Scan for the cell matching the given text and deliver its (X, Y) coordinate at center. 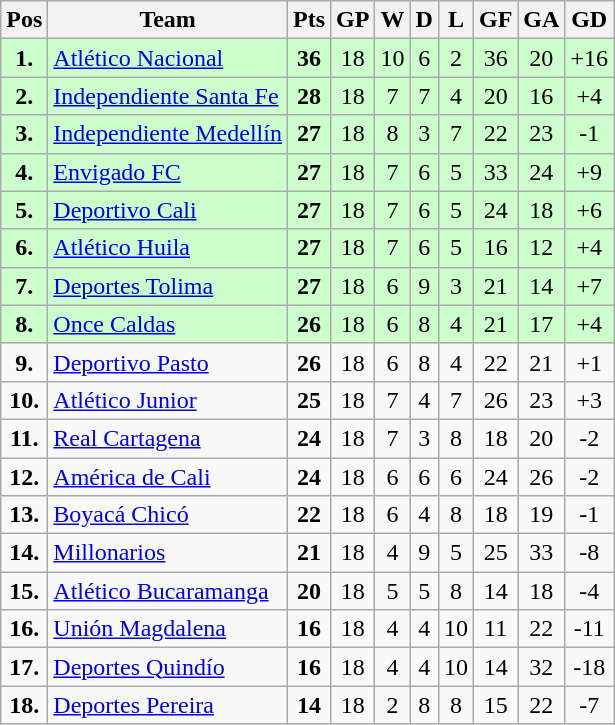
19 (542, 515)
GD (590, 20)
GA (542, 20)
+3 (590, 400)
Independiente Medellín (168, 134)
14. (24, 553)
D (424, 20)
+9 (590, 172)
Once Caldas (168, 324)
Deportes Tolima (168, 286)
17 (542, 324)
+6 (590, 210)
Pts (308, 20)
+1 (590, 362)
28 (308, 96)
9. (24, 362)
-8 (590, 553)
Millonarios (168, 553)
-4 (590, 591)
32 (542, 667)
7. (24, 286)
-18 (590, 667)
L (456, 20)
Atlético Huila (168, 248)
Deportivo Cali (168, 210)
Unión Magdalena (168, 629)
3. (24, 134)
GP (353, 20)
16. (24, 629)
10. (24, 400)
América de Cali (168, 477)
4. (24, 172)
Envigado FC (168, 172)
GF (495, 20)
1. (24, 58)
8. (24, 324)
Pos (24, 20)
Independiente Santa Fe (168, 96)
17. (24, 667)
11. (24, 438)
Deportes Pereira (168, 705)
-11 (590, 629)
6. (24, 248)
13. (24, 515)
Boyacá Chicó (168, 515)
Atlético Junior (168, 400)
Atlético Nacional (168, 58)
Team (168, 20)
Atlético Bucaramanga (168, 591)
2. (24, 96)
W (392, 20)
+7 (590, 286)
Real Cartagena (168, 438)
Deportivo Pasto (168, 362)
12. (24, 477)
15 (495, 705)
-7 (590, 705)
18. (24, 705)
15. (24, 591)
5. (24, 210)
+16 (590, 58)
12 (542, 248)
11 (495, 629)
Deportes Quindío (168, 667)
